Scan for the cell matching the given text and deliver its [x, y] coordinate at center. 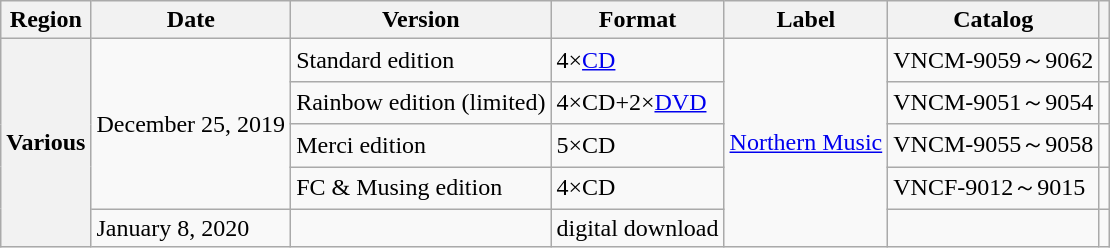
5×CD [638, 146]
Version [421, 20]
Format [638, 20]
December 25, 2019 [191, 124]
January 8, 2020 [191, 228]
VNCM-9059～9062 [994, 60]
Label [806, 20]
digital download [638, 228]
VNCM-9051～9054 [994, 102]
4×CD+2×DVD [638, 102]
VNCF-9012～9015 [994, 188]
Rainbow edition (limited) [421, 102]
FC & Musing edition [421, 188]
Merci edition [421, 146]
VNCM-9055～9058 [994, 146]
Catalog [994, 20]
Various [46, 143]
Standard edition [421, 60]
Northern Music [806, 143]
Date [191, 20]
Region [46, 20]
